Determine the (X, Y) coordinate at the center of the cell enclosing the given text.  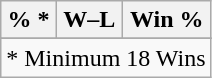
W–L (89, 20)
% * (29, 20)
* Minimum 18 Wins (106, 58)
Win % (166, 20)
